Search for the cell housing the specified text and yield its [X, Y] center coordinate. 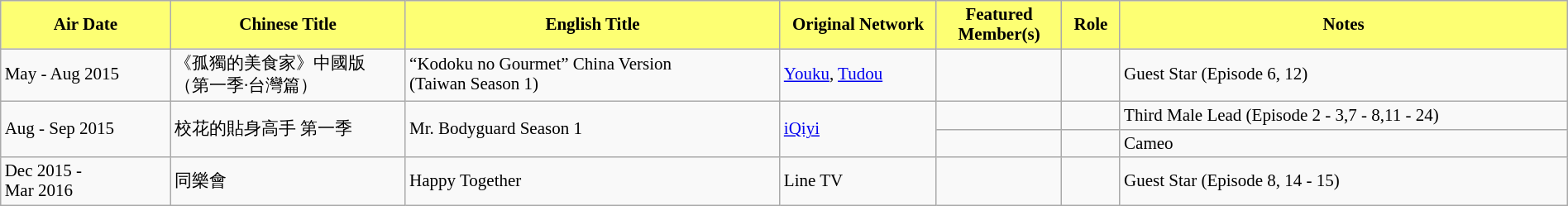
Youku, Tudou [858, 75]
校花的貼身高手 第一季 [288, 130]
May - Aug 2015 [86, 75]
Guest Star (Episode 6, 12) [1343, 75]
Chinese Title [288, 25]
“Kodoku no Gourmet” China Version(Taiwan Season 1) [592, 75]
Featured Member(s) [999, 25]
iQiyi [858, 130]
Mr. Bodyguard Season 1 [592, 130]
Guest Star (Episode 8, 14 - 15) [1343, 181]
Air Date [86, 25]
Original Network [858, 25]
同樂會 [288, 181]
Cameo [1343, 143]
Happy Together [592, 181]
Third Male Lead (Episode 2 - 3,7 - 8,11 - 24) [1343, 116]
《孤獨的美食家》中國版（第一季·台灣篇） [288, 75]
Line TV [858, 181]
English Title [592, 25]
Role [1091, 25]
Notes [1343, 25]
Dec 2015 -Mar 2016 [86, 181]
Aug - Sep 2015 [86, 130]
